Identify which cell holds the provided text, then report its (X, Y) central coordinate. 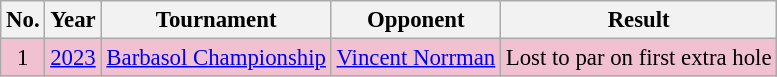
1 (23, 58)
Opponent (416, 20)
No. (23, 20)
Vincent Norrman (416, 58)
Year (73, 20)
Result (639, 20)
Lost to par on first extra hole (639, 58)
Tournament (216, 20)
Barbasol Championship (216, 58)
2023 (73, 58)
